Identify which cell holds the provided text, then report its (x, y) central coordinate. 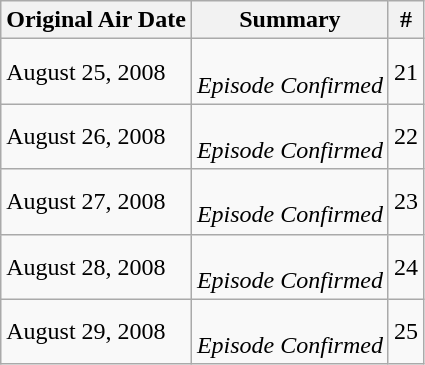
August 29, 2008 (96, 332)
# (406, 20)
August 25, 2008 (96, 72)
August 27, 2008 (96, 202)
August 28, 2008 (96, 266)
22 (406, 136)
August 26, 2008 (96, 136)
23 (406, 202)
25 (406, 332)
24 (406, 266)
Summary (290, 20)
Original Air Date (96, 20)
21 (406, 72)
